Find where the given text appears and provide that cell's center as [x, y] coordinate. 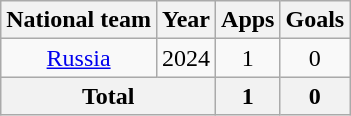
Year [186, 20]
Russia [79, 58]
Goals [315, 20]
Apps [248, 20]
Total [108, 96]
2024 [186, 58]
National team [79, 20]
